Search for the cell housing the specified text and yield its (x, y) center coordinate. 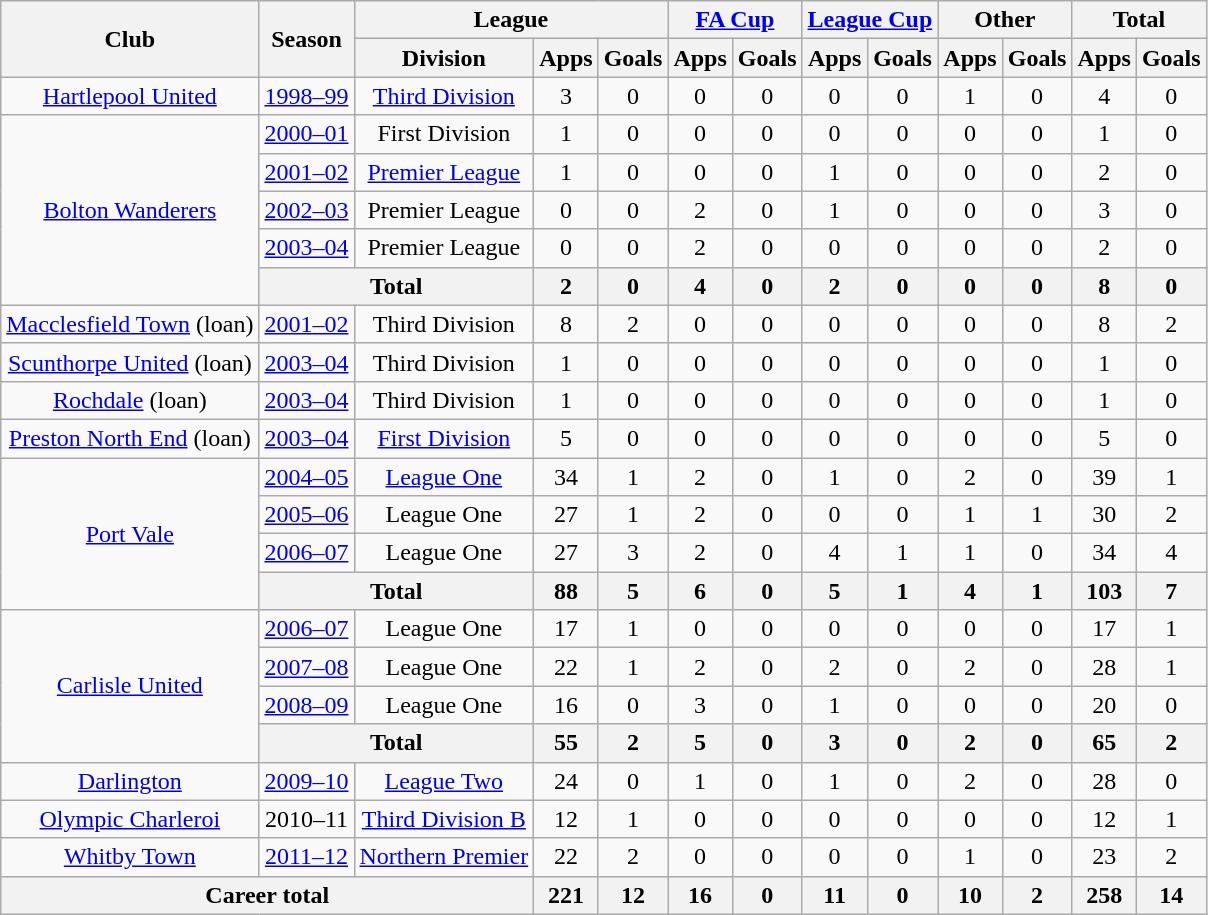
221 (566, 895)
258 (1104, 895)
League Cup (870, 20)
2007–08 (306, 667)
55 (566, 743)
14 (1171, 895)
League (511, 20)
2002–03 (306, 210)
11 (834, 895)
Rochdale (loan) (130, 400)
FA Cup (735, 20)
2005–06 (306, 515)
2004–05 (306, 477)
Whitby Town (130, 857)
2000–01 (306, 134)
23 (1104, 857)
Northern Premier (444, 857)
Season (306, 39)
103 (1104, 591)
88 (566, 591)
30 (1104, 515)
2008–09 (306, 705)
Third Division B (444, 819)
Olympic Charleroi (130, 819)
2009–10 (306, 781)
10 (970, 895)
Preston North End (loan) (130, 438)
2010–11 (306, 819)
Darlington (130, 781)
Club (130, 39)
Other (1005, 20)
20 (1104, 705)
Division (444, 58)
Hartlepool United (130, 96)
7 (1171, 591)
6 (700, 591)
65 (1104, 743)
Carlisle United (130, 686)
Macclesfield Town (loan) (130, 324)
Career total (268, 895)
League Two (444, 781)
Port Vale (130, 534)
24 (566, 781)
Scunthorpe United (loan) (130, 362)
Bolton Wanderers (130, 210)
1998–99 (306, 96)
2011–12 (306, 857)
39 (1104, 477)
